Identify which cell holds the provided text, then report its (x, y) central coordinate. 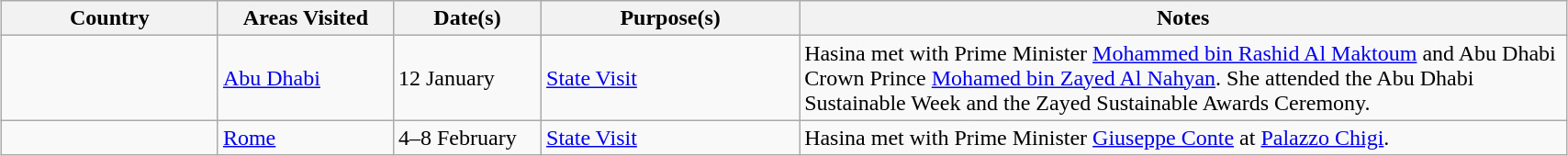
Rome (305, 138)
12 January (466, 78)
4–8 February (466, 138)
Notes (1183, 18)
Purpose(s) (670, 18)
Abu Dhabi (305, 78)
Hasina met with Prime Minister Giuseppe Conte at Palazzo Chigi. (1183, 138)
Areas Visited (305, 18)
Date(s) (466, 18)
Country (109, 18)
